For the text-containing cell, return its midpoint in (X, Y) coordinate format. 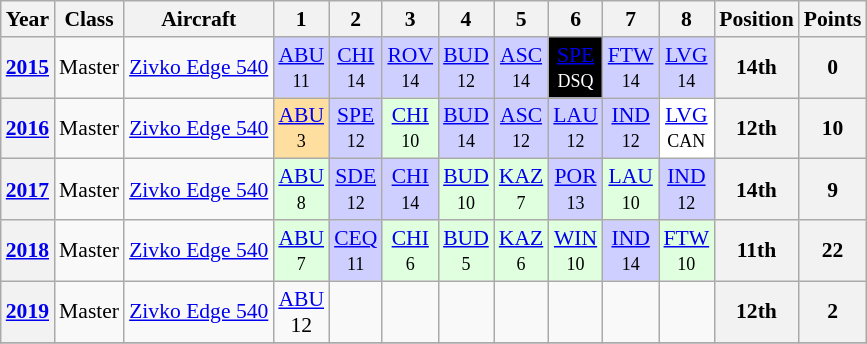
SDE12 (356, 190)
8 (686, 19)
ASC12 (521, 128)
CEQ11 (356, 250)
11th (756, 250)
9 (833, 190)
1 (301, 19)
WIN10 (575, 250)
10 (833, 128)
CHI10 (410, 128)
Points (833, 19)
BUD14 (466, 128)
FTW10 (686, 250)
LVGCAN (686, 128)
4 (466, 19)
Aircraft (198, 19)
SPE12 (356, 128)
KAZ6 (521, 250)
ABU8 (301, 190)
BUD12 (466, 68)
ABU7 (301, 250)
0 (833, 68)
Class (89, 19)
7 (631, 19)
2019 (28, 312)
LAU10 (631, 190)
ABU11 (301, 68)
BUD10 (466, 190)
5 (521, 19)
FTW14 (631, 68)
ABU12 (301, 312)
KAZ7 (521, 190)
LAU12 (575, 128)
ASC14 (521, 68)
IND14 (631, 250)
BUD5 (466, 250)
22 (833, 250)
Year (28, 19)
3 (410, 19)
CHI6 (410, 250)
2018 (28, 250)
6 (575, 19)
LVG14 (686, 68)
SPEDSQ (575, 68)
2017 (28, 190)
2016 (28, 128)
ROV14 (410, 68)
POR13 (575, 190)
ABU3 (301, 128)
Position (756, 19)
2015 (28, 68)
